Locate the cell with the specified text and output its (X, Y) center coordinate. 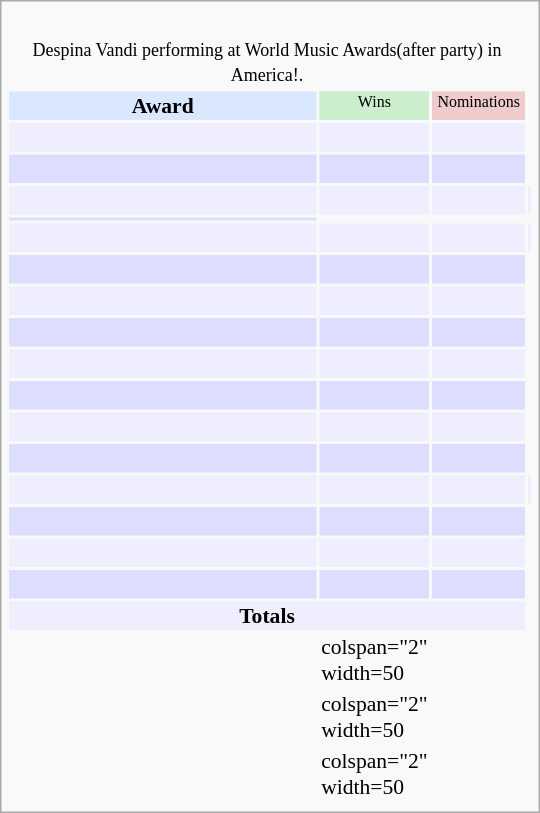
Nominations (478, 105)
Award (163, 105)
Wins (375, 105)
Despina Vandi performing at World Music Awards(after party) in America!. (267, 49)
Totals (267, 615)
